Capture the cell that displays the provided text and extract its (X, Y) central coordinate. 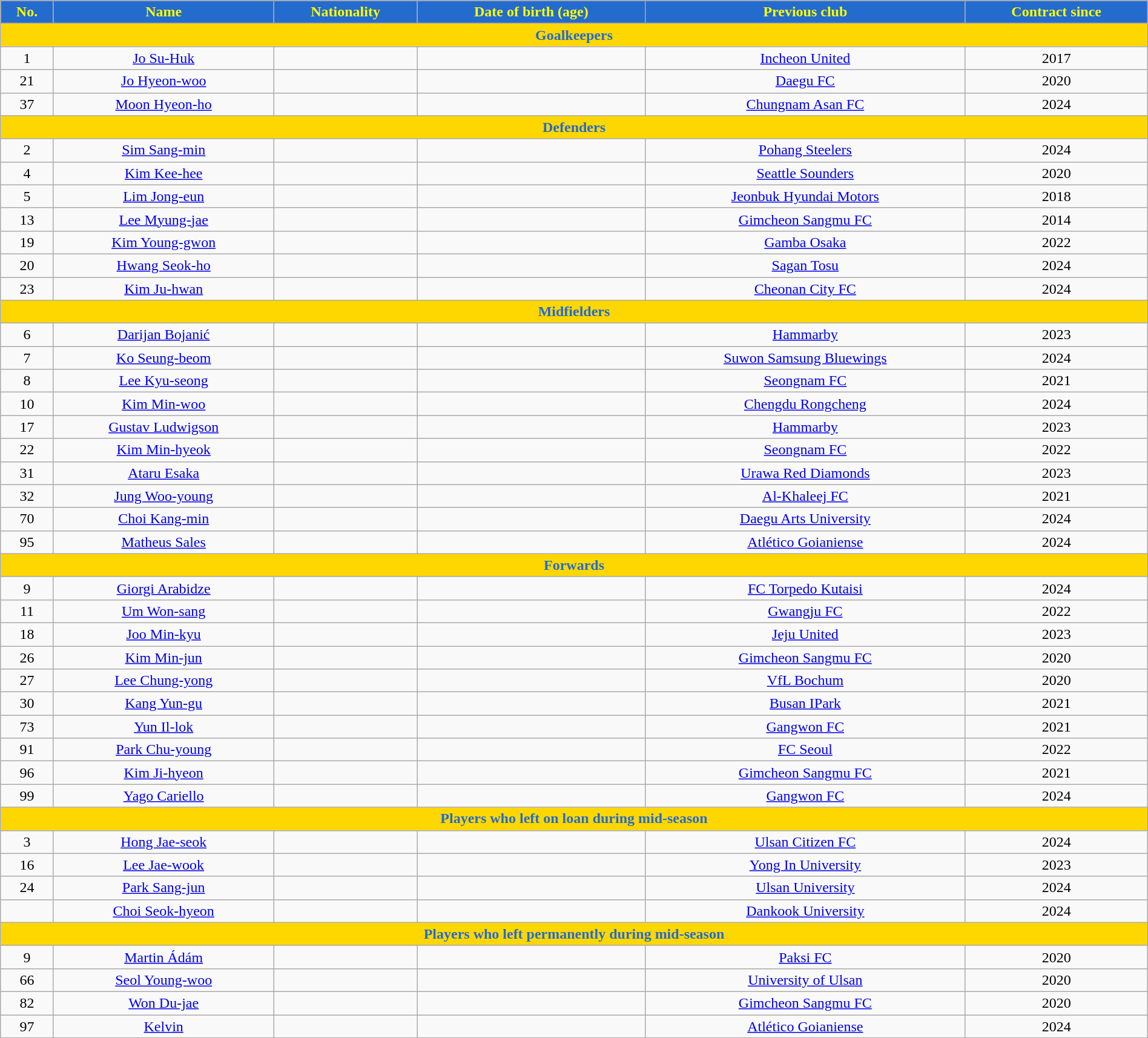
Kim Ji-hyeon (163, 773)
Kim Min-hyeok (163, 450)
Park Chu-young (163, 750)
Kim Ju-hwan (163, 289)
Contract since (1056, 12)
Jo Hyeon-woo (163, 81)
70 (27, 519)
Kelvin (163, 1026)
Ko Seung-beom (163, 358)
Lim Jong-eun (163, 196)
2018 (1056, 196)
Martin Ádám (163, 957)
Hwang Seok-ho (163, 265)
VfL Bochum (805, 681)
11 (27, 611)
Players who left on loan during mid-season (574, 819)
Kang Yun-gu (163, 704)
Previous club (805, 12)
Ataru Esaka (163, 473)
19 (27, 242)
Nationality (345, 12)
Ulsan Citizen FC (805, 842)
91 (27, 750)
30 (27, 704)
Lee Myung-jae (163, 219)
Forwards (574, 565)
73 (27, 727)
Midfielders (574, 312)
Dankook University (805, 911)
Chengdu Rongcheng (805, 404)
Jo Su-Huk (163, 58)
Kim Young-gwon (163, 242)
Kim Min-jun (163, 657)
Kim Kee-hee (163, 173)
Yun Il-lok (163, 727)
Incheon United (805, 58)
3 (27, 842)
6 (27, 335)
13 (27, 219)
Moon Hyeon-ho (163, 104)
95 (27, 542)
Choi Kang-min (163, 519)
7 (27, 358)
Sim Sang-min (163, 150)
Jeonbuk Hyundai Motors (805, 196)
1 (27, 58)
Gamba Osaka (805, 242)
4 (27, 173)
University of Ulsan (805, 980)
Cheonan City FC (805, 289)
Urawa Red Diamonds (805, 473)
Yong In University (805, 865)
Lee Kyu-seong (163, 381)
No. (27, 12)
31 (27, 473)
Matheus Sales (163, 542)
20 (27, 265)
Chungnam Asan FC (805, 104)
Hong Jae-seok (163, 842)
97 (27, 1026)
Al-Khaleej FC (805, 496)
Busan IPark (805, 704)
16 (27, 865)
Pohang Steelers (805, 150)
23 (27, 289)
2014 (1056, 219)
Lee Jae-wook (163, 865)
Darijan Bojanić (163, 335)
Suwon Samsung Bluewings (805, 358)
21 (27, 81)
26 (27, 657)
Giorgi Arabidze (163, 588)
Gustav Ludwigson (163, 427)
24 (27, 888)
32 (27, 496)
Defenders (574, 127)
Um Won-sang (163, 611)
Date of birth (age) (531, 12)
Players who left permanently during mid-season (574, 934)
37 (27, 104)
Joo Min-kyu (163, 634)
Seattle Sounders (805, 173)
FC Torpedo Kutaisi (805, 588)
99 (27, 796)
66 (27, 980)
2017 (1056, 58)
Sagan Tosu (805, 265)
Jeju United (805, 634)
Ulsan University (805, 888)
Seol Young-woo (163, 980)
82 (27, 1003)
Goalkeepers (574, 35)
Park Sang-jun (163, 888)
Won Du-jae (163, 1003)
Lee Chung-yong (163, 681)
Daegu FC (805, 81)
8 (27, 381)
Gwangju FC (805, 611)
17 (27, 427)
Name (163, 12)
10 (27, 404)
96 (27, 773)
18 (27, 634)
Choi Seok-hyeon (163, 911)
Paksi FC (805, 957)
2 (27, 150)
FC Seoul (805, 750)
Kim Min-woo (163, 404)
27 (27, 681)
22 (27, 450)
Jung Woo-young (163, 496)
5 (27, 196)
Daegu Arts University (805, 519)
Yago Cariello (163, 796)
